Determine the (x, y) coordinate at the center of the cell enclosing the given text.  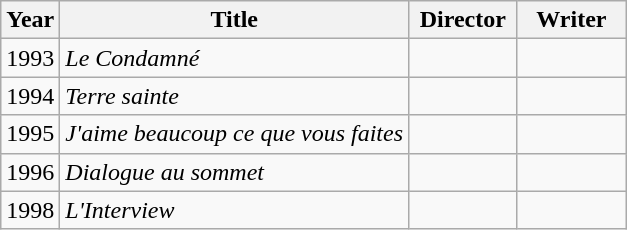
J'aime beaucoup ce que vous faites (234, 134)
1993 (30, 58)
L'Interview (234, 210)
Writer (572, 20)
Le Condamné (234, 58)
Terre sainte (234, 96)
1994 (30, 96)
Year (30, 20)
Director (464, 20)
Title (234, 20)
1998 (30, 210)
1996 (30, 172)
1995 (30, 134)
Dialogue au sommet (234, 172)
